From the cell containing the given text, extract its center point as (x, y) coordinate. 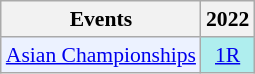
Events (101, 19)
Asian Championships (101, 55)
1R (228, 55)
2022 (228, 19)
